Determine the [x, y] coordinate at the center of the cell enclosing the given text.  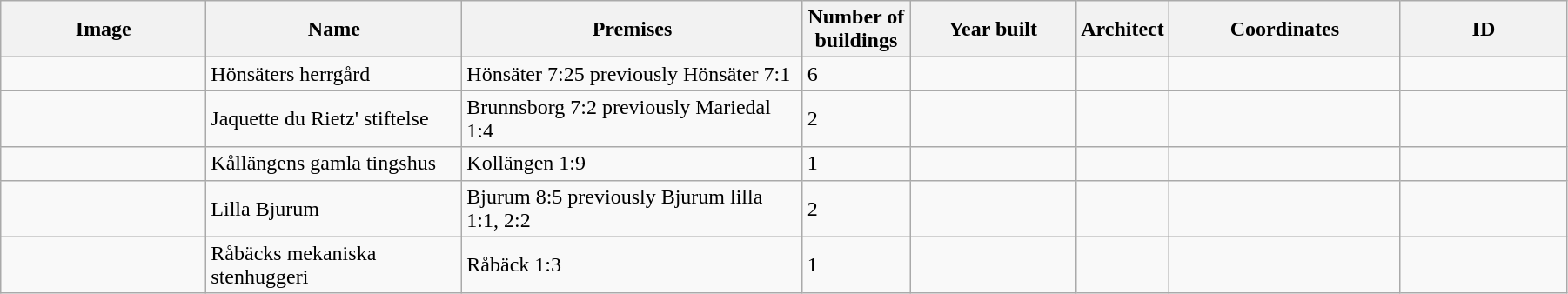
Jaquette du Rietz' stiftelse [334, 118]
6 [856, 74]
Bjurum 8:5 previously Bjurum lilla 1:1, 2:2 [632, 209]
Hönsäter 7:25 previously Hönsäter 7:1 [632, 74]
Brunnsborg 7:2 previously Mariedal 1:4 [632, 118]
Kållängens gamla tingshus [334, 164]
Number ofbuildings [856, 30]
Architect [1122, 30]
Name [334, 30]
Coordinates [1284, 30]
Råbäcks mekaniska stenhuggeri [334, 264]
Hönsäters herrgård [334, 74]
Image [104, 30]
Lilla Bjurum [334, 209]
Kollängen 1:9 [632, 164]
ID [1483, 30]
Year built [994, 30]
Premises [632, 30]
Råbäck 1:3 [632, 264]
